Find where the given text appears and provide that cell's center as [x, y] coordinate. 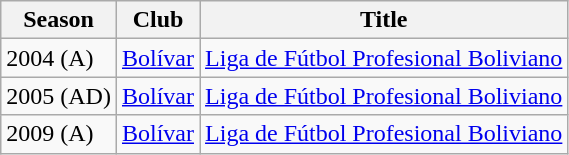
2005 (AD) [59, 96]
Season [59, 20]
Club [158, 20]
2009 (A) [59, 134]
Title [384, 20]
2004 (A) [59, 58]
